Find where the given text appears and provide that cell's center as (X, Y) coordinate. 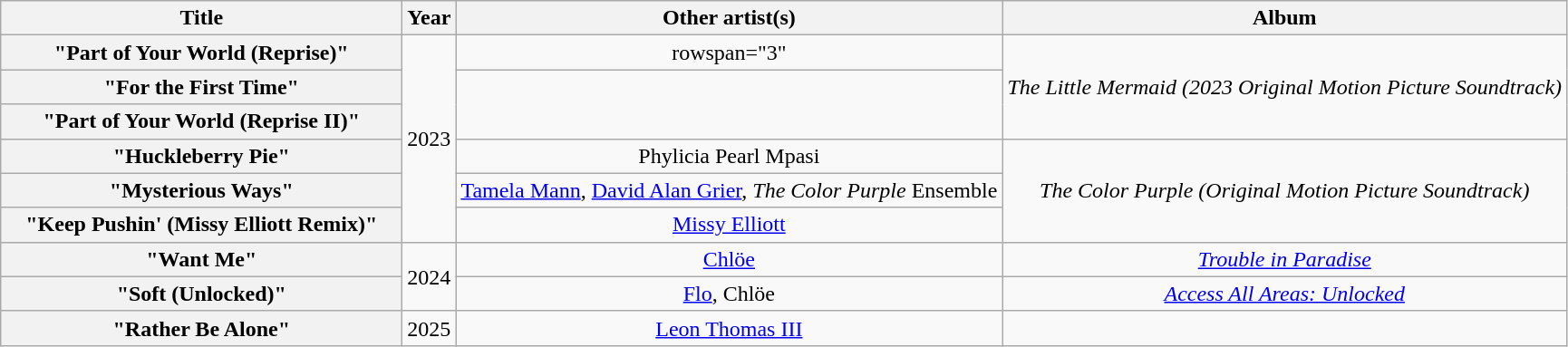
"Rather Be Alone" (201, 328)
"Part of Your World (Reprise)" (201, 53)
Title (201, 18)
Year (430, 18)
2024 (430, 276)
Access All Areas: Unlocked (1285, 294)
rowspan="3" (729, 53)
"Want Me" (201, 259)
Phylicia Pearl Mpasi (729, 156)
"Part of Your World (Reprise II)" (201, 121)
"Huckleberry Pie" (201, 156)
The Little Mermaid (2023 Original Motion Picture Soundtrack) (1285, 87)
Flo, Chlöe (729, 294)
"For the First Time" (201, 87)
"Soft (Unlocked)" (201, 294)
"Keep Pushin' (Missy Elliott Remix)" (201, 225)
"Mysterious Ways" (201, 190)
Trouble in Paradise (1285, 259)
Album (1285, 18)
Other artist(s) (729, 18)
2025 (430, 328)
The Color Purple (Original Motion Picture Soundtrack) (1285, 190)
Missy Elliott (729, 225)
Chlöe (729, 259)
Leon Thomas III (729, 328)
Tamela Mann, David Alan Grier, The Color Purple Ensemble (729, 190)
2023 (430, 139)
